From the cell containing the given text, extract its center point as [X, Y] coordinate. 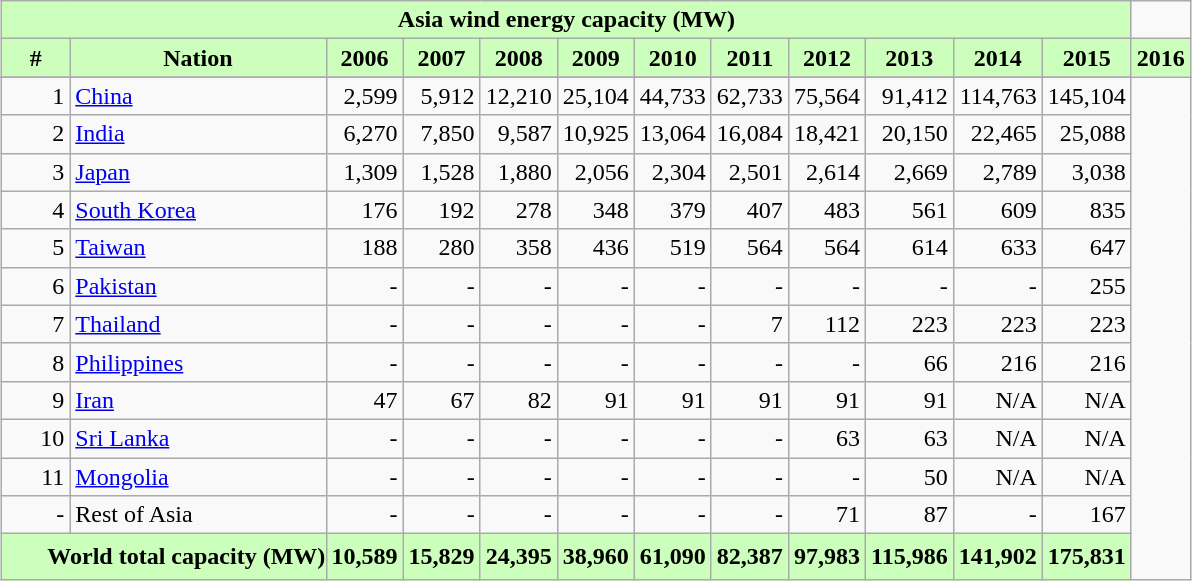
25,088 [1086, 134]
82,387 [750, 557]
50 [909, 477]
2,789 [998, 172]
61,090 [672, 557]
71 [826, 515]
13,064 [672, 134]
2015 [1086, 58]
24,395 [518, 557]
483 [826, 210]
192 [442, 210]
44,733 [672, 96]
145,104 [1086, 96]
2,614 [826, 172]
2,501 [750, 172]
10 [36, 438]
15,829 [442, 557]
2009 [596, 58]
47 [364, 400]
38,960 [596, 557]
115,986 [909, 557]
633 [998, 248]
4 [36, 210]
87 [909, 515]
2010 [672, 58]
348 [596, 210]
614 [909, 248]
Japan [198, 172]
Sri Lanka [198, 438]
Nation [198, 58]
2011 [750, 58]
Thailand [198, 324]
75,564 [826, 96]
2006 [364, 58]
2,669 [909, 172]
8 [36, 362]
2007 [442, 58]
62,733 [750, 96]
Rest of Asia [198, 515]
2013 [909, 58]
10,925 [596, 134]
10,589 [364, 557]
278 [518, 210]
358 [518, 248]
255 [1086, 286]
25,104 [596, 96]
6,270 [364, 134]
5 [36, 248]
World total capacity (MW) [164, 557]
67 [442, 400]
2,304 [672, 172]
2 [36, 134]
7,850 [442, 134]
China [198, 96]
407 [750, 210]
2,599 [364, 96]
2014 [998, 58]
1,528 [442, 172]
2,056 [596, 172]
1 [36, 96]
2012 [826, 58]
Philippines [198, 362]
2008 [518, 58]
436 [596, 248]
9,587 [518, 134]
India [198, 134]
97,983 [826, 557]
1,309 [364, 172]
176 [364, 210]
280 [442, 248]
3,038 [1086, 172]
# [36, 58]
12,210 [518, 96]
South Korea [198, 210]
609 [998, 210]
Iran [198, 400]
18,421 [826, 134]
22,465 [998, 134]
561 [909, 210]
141,902 [998, 557]
175,831 [1086, 557]
379 [672, 210]
188 [364, 248]
11 [36, 477]
835 [1086, 210]
2016 [1160, 58]
6 [36, 286]
82 [518, 400]
Mongolia [198, 477]
Taiwan [198, 248]
647 [1086, 248]
9 [36, 400]
112 [826, 324]
91,412 [909, 96]
66 [909, 362]
5,912 [442, 96]
3 [36, 172]
Pakistan [198, 286]
Asia wind energy capacity (MW) [567, 20]
114,763 [998, 96]
167 [1086, 515]
1,880 [518, 172]
519 [672, 248]
20,150 [909, 134]
16,084 [750, 134]
